Identify which cell holds the provided text, then report its [x, y] central coordinate. 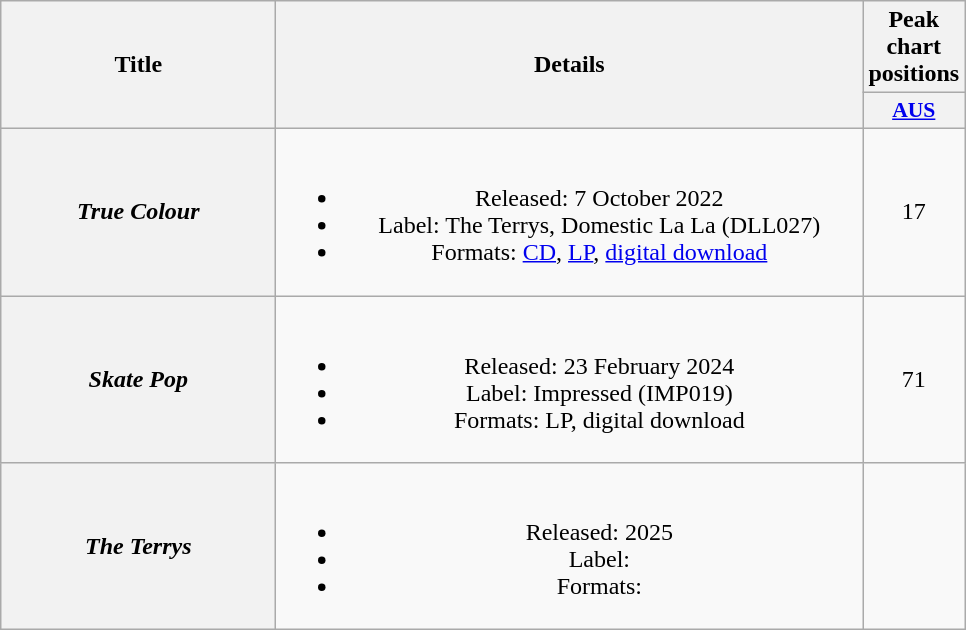
Released: 7 October 2022Label: The Terrys, Domestic La La (DLL027)Formats: CD, LP, digital download [570, 212]
The Terrys [138, 546]
Title [138, 65]
Details [570, 65]
Released: 2025Label:Formats: [570, 546]
Released: 23 February 2024Label: Impressed (IMP019)Formats: LP, digital download [570, 380]
71 [914, 380]
True Colour [138, 212]
17 [914, 212]
Peak chart positions [914, 47]
AUS [914, 111]
Skate Pop [138, 380]
